Return (X, Y) of the center of cell containing provided text 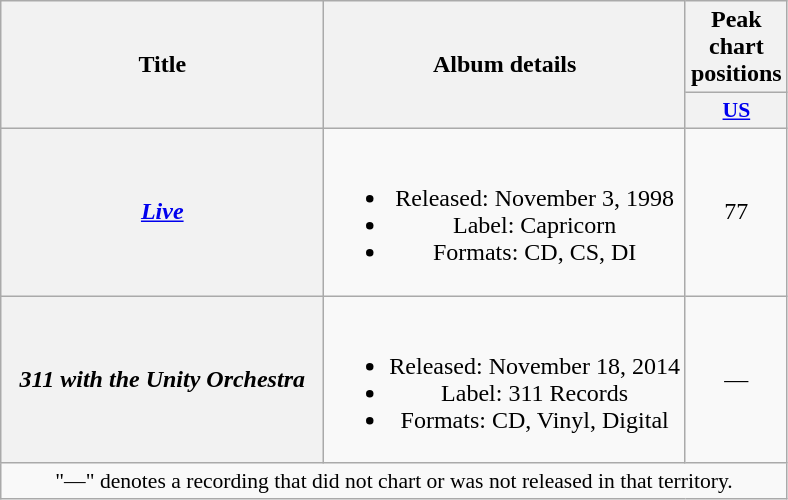
Released: November 3, 1998Label: CapricornFormats: CD, CS, DI (505, 212)
77 (736, 212)
Live (162, 212)
— (736, 380)
US (736, 111)
Released: November 18, 2014Label: 311 RecordsFormats: CD, Vinyl, Digital (505, 380)
311 with the Unity Orchestra (162, 380)
Peak chart positions (736, 47)
"—" denotes a recording that did not chart or was not released in that territory. (394, 481)
Title (162, 65)
Album details (505, 65)
